Identify which cell holds the provided text, then report its [x, y] central coordinate. 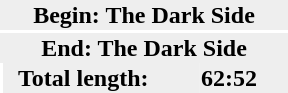
62:52 [244, 78]
Total length: [101, 78]
Begin: The Dark Side [144, 15]
End: The Dark Side [144, 48]
